Identify which cell holds the provided text, then report its (x, y) central coordinate. 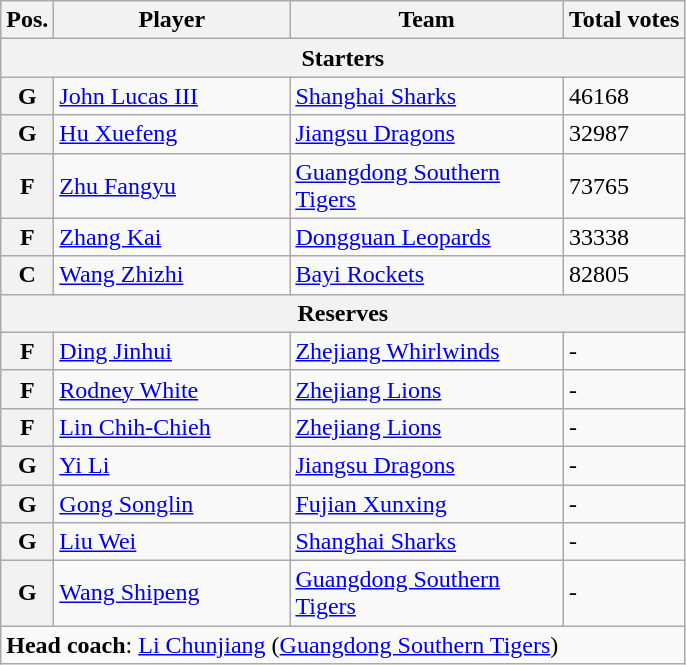
Liu Wei (172, 542)
Dongguan Leopards (427, 237)
Ding Jinhui (172, 351)
Gong Songlin (172, 503)
Rodney White (172, 389)
Total votes (624, 20)
C (28, 275)
Bayi Rockets (427, 275)
Head coach: Li Chunjiang (Guangdong Southern Tigers) (343, 645)
Pos. (28, 20)
Wang Zhizhi (172, 275)
Wang Shipeng (172, 594)
Player (172, 20)
32987 (624, 134)
Zhang Kai (172, 237)
Lin Chih-Chieh (172, 427)
Reserves (343, 313)
33338 (624, 237)
Fujian Xunxing (427, 503)
Starters (343, 58)
46168 (624, 96)
82805 (624, 275)
Team (427, 20)
73765 (624, 186)
Zhejiang Whirlwinds (427, 351)
John Lucas III (172, 96)
Zhu Fangyu (172, 186)
Yi Li (172, 465)
Hu Xuefeng (172, 134)
